Extract the [X, Y] coordinate from the center of the cell holding the provided text.  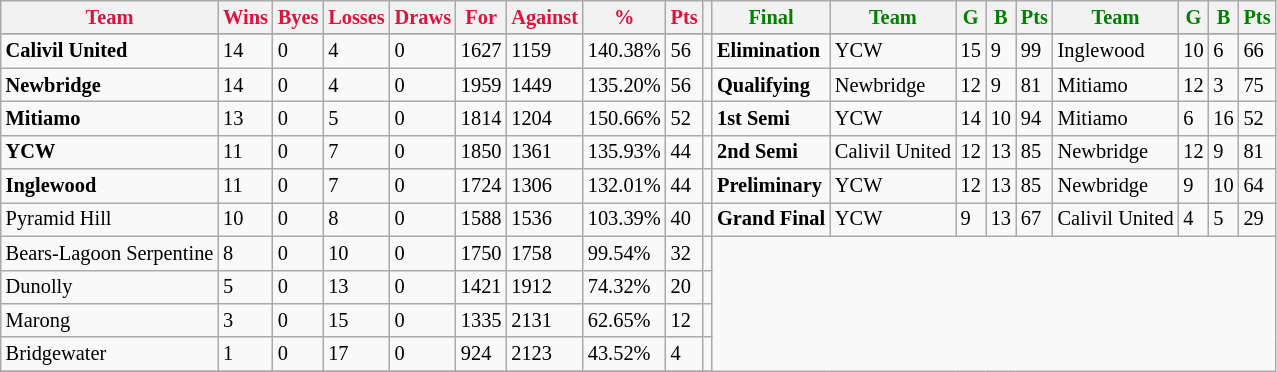
Qualifying [771, 85]
1421 [481, 287]
Draws [423, 17]
1536 [544, 219]
62.65% [624, 320]
67 [1034, 219]
1627 [481, 51]
135.20% [624, 85]
Losses [356, 17]
1306 [544, 186]
1814 [481, 118]
29 [1258, 219]
1750 [481, 253]
Wins [246, 17]
66 [1258, 51]
99 [1034, 51]
64 [1258, 186]
40 [684, 219]
75 [1258, 85]
Byes [298, 17]
Preliminary [771, 186]
1850 [481, 152]
1 [246, 354]
103.39% [624, 219]
99.54% [624, 253]
1912 [544, 287]
1335 [481, 320]
1449 [544, 85]
20 [684, 287]
924 [481, 354]
1204 [544, 118]
17 [356, 354]
Dunolly [110, 287]
1588 [481, 219]
2123 [544, 354]
1959 [481, 85]
1724 [481, 186]
% [624, 17]
94 [1034, 118]
Marong [110, 320]
Against [544, 17]
132.01% [624, 186]
2131 [544, 320]
135.93% [624, 152]
Pyramid Hill [110, 219]
74.32% [624, 287]
Bears-Lagoon Serpentine [110, 253]
Grand Final [771, 219]
1361 [544, 152]
1st Semi [771, 118]
2nd Semi [771, 152]
1159 [544, 51]
150.66% [624, 118]
1758 [544, 253]
Final [771, 17]
For [481, 17]
43.52% [624, 354]
Bridgewater [110, 354]
140.38% [624, 51]
Elimination [771, 51]
32 [684, 253]
16 [1224, 118]
